Determine the (x, y) coordinate at the center of the cell enclosing the given text.  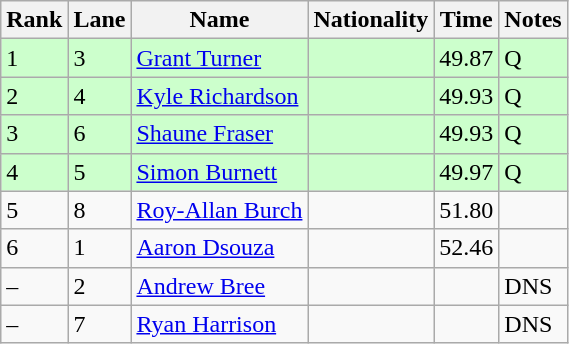
Nationality (371, 20)
Lane (100, 20)
51.80 (466, 210)
Time (466, 20)
8 (100, 210)
52.46 (466, 248)
49.87 (466, 58)
Name (220, 20)
Andrew Bree (220, 286)
Roy-Allan Burch (220, 210)
Kyle Richardson (220, 96)
Rank (34, 20)
7 (100, 324)
Notes (533, 20)
Simon Burnett (220, 172)
Grant Turner (220, 58)
Shaune Fraser (220, 134)
49.97 (466, 172)
Ryan Harrison (220, 324)
Aaron Dsouza (220, 248)
